Capture the cell that displays the provided text and extract its (x, y) central coordinate. 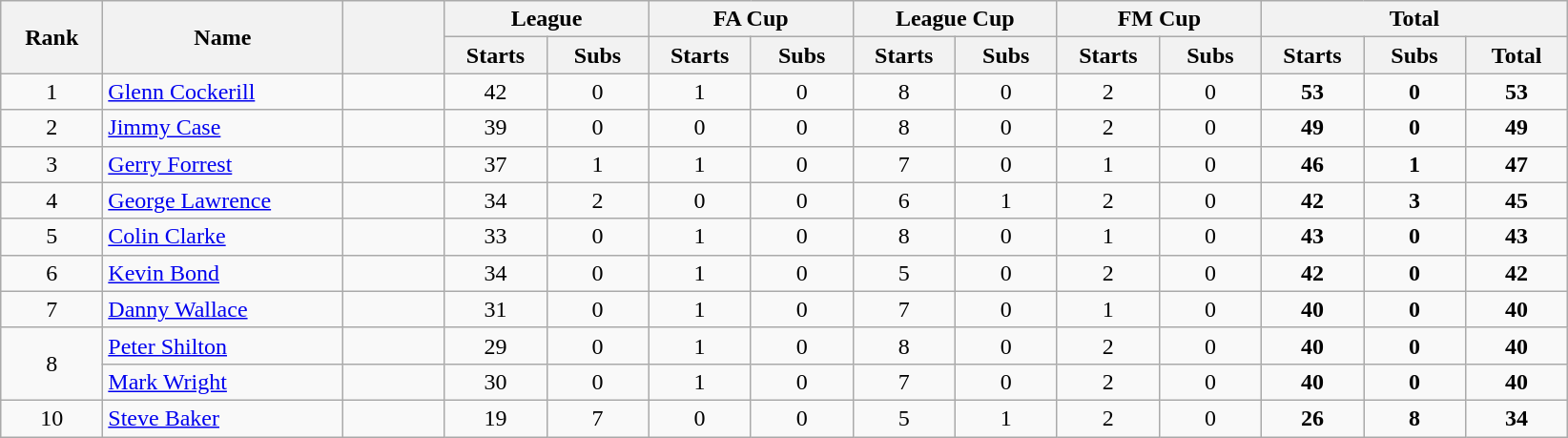
George Lawrence (223, 200)
46 (1312, 164)
Rank (52, 37)
Danny Wallace (223, 309)
Kevin Bond (223, 273)
League (547, 19)
Jimmy Case (223, 128)
26 (1312, 418)
Peter Shilton (223, 345)
31 (496, 309)
Steve Baker (223, 418)
47 (1516, 164)
FA Cup (751, 19)
10 (52, 418)
League Cup (955, 19)
Colin Clarke (223, 237)
29 (496, 345)
19 (496, 418)
30 (496, 382)
33 (496, 237)
4 (52, 200)
FM Cup (1159, 19)
37 (496, 164)
Gerry Forrest (223, 164)
39 (496, 128)
Name (223, 37)
Mark Wright (223, 382)
Glenn Cockerill (223, 92)
45 (1516, 200)
